Capture the cell that displays the provided text and extract its (x, y) central coordinate. 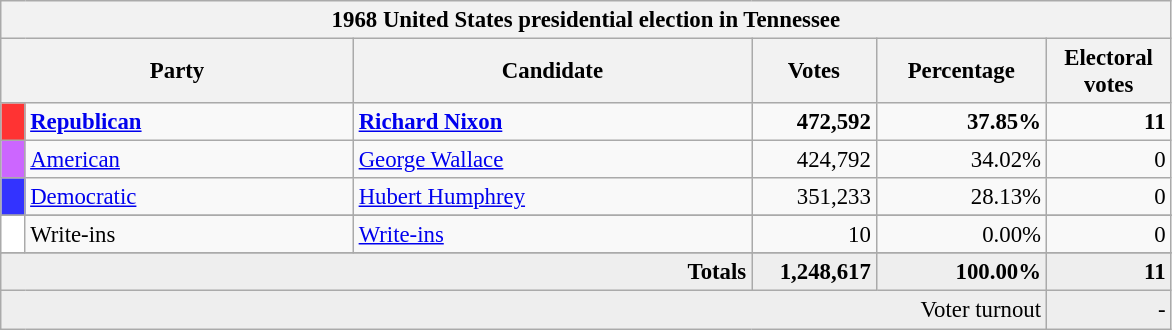
- (1108, 310)
34.02% (961, 160)
Richard Nixon (552, 122)
10 (814, 235)
American (189, 160)
351,233 (814, 197)
Percentage (961, 72)
Voter turnout (524, 310)
100.00% (961, 273)
Candidate (552, 72)
1968 United States presidential election in Tennessee (586, 20)
Totals (376, 273)
Votes (814, 72)
Electoral votes (1108, 72)
Democratic (189, 197)
0.00% (961, 235)
George Wallace (552, 160)
37.85% (961, 122)
Republican (189, 122)
1,248,617 (814, 273)
424,792 (814, 160)
472,592 (814, 122)
Hubert Humphrey (552, 197)
Party (178, 72)
28.13% (961, 197)
